Return [X, Y] of the center of cell containing provided text 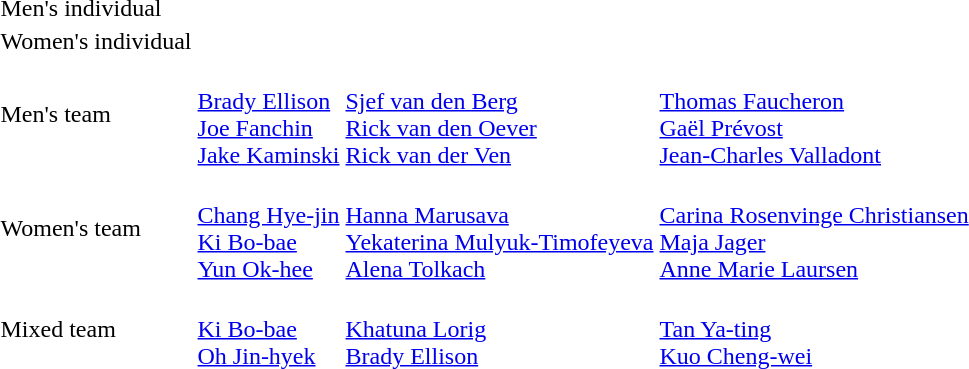
Sjef van den Berg Rick van den Oever Rick van der Ven [500, 114]
Chang Hye-jin Ki Bo-bae Yun Ok-hee [268, 228]
Hanna Marusava Yekaterina Mulyuk-Timofeyeva Alena Tolkach [500, 228]
Brady Ellison Joe Fanchin Jake Kaminski [268, 114]
